Return (x, y) of the center of cell containing provided text 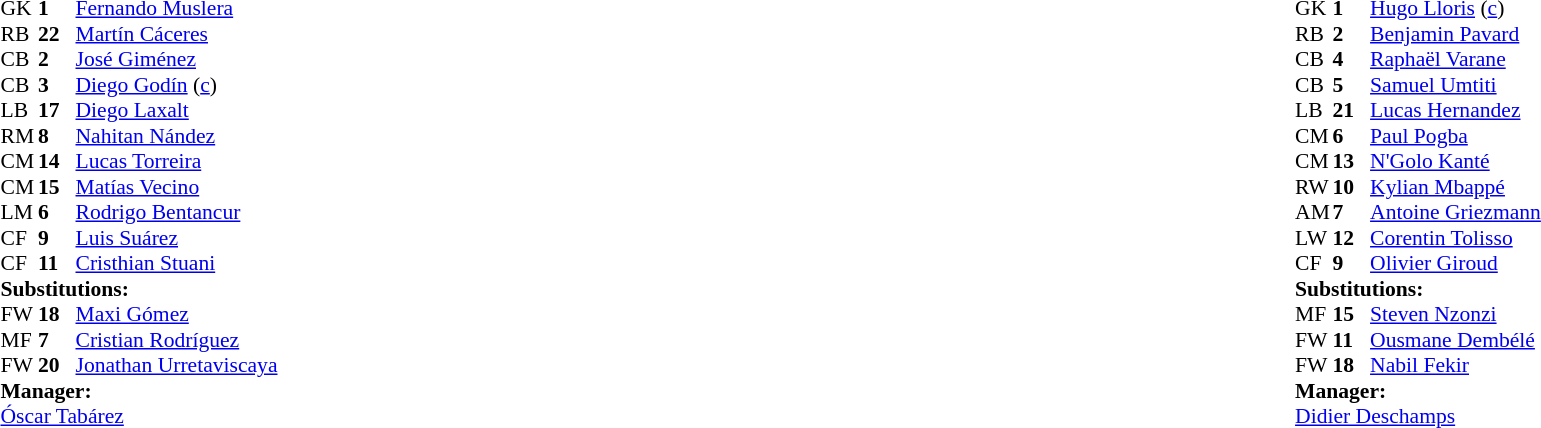
Diego Godín (c) (177, 85)
12 (1352, 238)
Diego Laxalt (177, 111)
20 (57, 365)
Luis Suárez (177, 238)
Olivier Giroud (1456, 263)
17 (57, 111)
22 (57, 34)
Cristian Rodríguez (177, 340)
Cristhian Stuani (177, 263)
José Giménez (177, 59)
13 (1352, 161)
Nahitan Nández (177, 136)
21 (1352, 111)
Jonathan Urretaviscaya (177, 365)
LM (19, 213)
3 (57, 85)
RM (19, 136)
Rodrigo Bentancur (177, 213)
Lucas Torreira (177, 161)
Corentin Tolisso (1456, 238)
RW (1314, 187)
Maxi Gómez (177, 315)
Paul Pogba (1456, 136)
AM (1314, 213)
Raphaël Varane (1456, 59)
5 (1352, 85)
14 (57, 161)
Matías Vecino (177, 187)
Nabil Fekir (1456, 365)
Antoine Griezmann (1456, 213)
Martín Cáceres (177, 34)
Lucas Hernandez (1456, 111)
8 (57, 136)
Steven Nzonzi (1456, 315)
4 (1352, 59)
Ousmane Dembélé (1456, 340)
Kylian Mbappé (1456, 187)
Benjamin Pavard (1456, 34)
10 (1352, 187)
N'Golo Kanté (1456, 161)
LW (1314, 238)
Samuel Umtiti (1456, 85)
